Identify which cell holds the provided text, then report its (x, y) central coordinate. 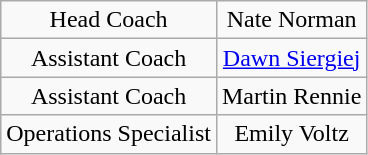
Dawn Siergiej (291, 58)
Nate Norman (291, 20)
Martin Rennie (291, 96)
Operations Specialist (109, 134)
Emily Voltz (291, 134)
Head Coach (109, 20)
